Return the [X, Y] coordinate for the center point of the cell that contains the specified text.  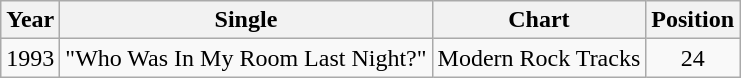
1993 [30, 58]
24 [693, 58]
Year [30, 20]
Single [246, 20]
Modern Rock Tracks [539, 58]
Chart [539, 20]
Position [693, 20]
"Who Was In My Room Last Night?" [246, 58]
